Output the (X, Y) coordinate of the center of the cell containing the given text.  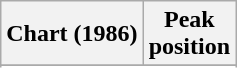
Peakposition (189, 34)
Chart (1986) (72, 34)
